Identify which cell holds the provided text, then report its [X, Y] central coordinate. 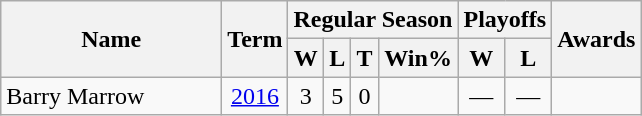
Term [255, 39]
T [364, 58]
2016 [255, 96]
Barry Marrow [112, 96]
Playoffs [505, 20]
0 [364, 96]
Regular Season [373, 20]
Awards [596, 39]
3 [306, 96]
Win% [418, 58]
Name [112, 39]
5 [336, 96]
